Pinpoint the cell where the given text exists, returning its (X, Y) midpoint coordinate. 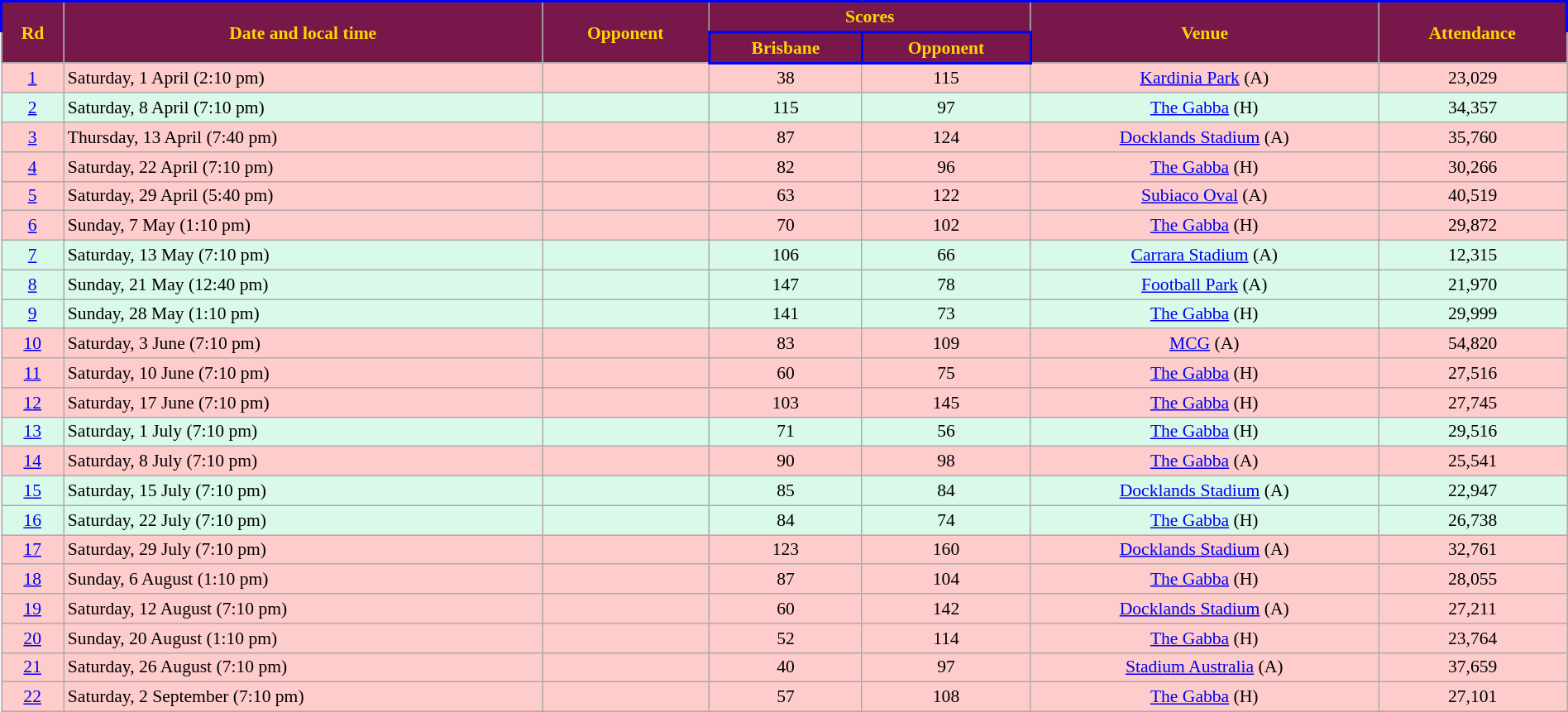
Saturday, 17 June (7:10 pm) (303, 403)
Scores (870, 17)
29,516 (1473, 432)
63 (786, 196)
29,872 (1473, 226)
8 (33, 284)
71 (786, 432)
17 (33, 550)
114 (946, 638)
123 (786, 550)
27,745 (1473, 403)
98 (946, 461)
Venue (1204, 32)
14 (33, 461)
1 (33, 78)
160 (946, 550)
147 (786, 284)
27,516 (1473, 373)
Date and local time (303, 32)
Attendance (1473, 32)
12,315 (1473, 256)
10 (33, 344)
Subiaco Oval (A) (1204, 196)
2 (33, 108)
54,820 (1473, 344)
35,760 (1473, 137)
Saturday, 29 July (7:10 pm) (303, 550)
Saturday, 15 July (7:10 pm) (303, 491)
5 (33, 196)
Saturday, 8 April (7:10 pm) (303, 108)
23,029 (1473, 78)
21 (33, 667)
20 (33, 638)
27,211 (1473, 609)
Carrara Stadium (A) (1204, 256)
MCG (A) (1204, 344)
3 (33, 137)
30,266 (1473, 167)
26,738 (1473, 520)
Rd (33, 32)
11 (33, 373)
Saturday, 8 July (7:10 pm) (303, 461)
Sunday, 21 May (12:40 pm) (303, 284)
22 (33, 697)
27,101 (1473, 697)
34,357 (1473, 108)
83 (786, 344)
Football Park (A) (1204, 284)
Brisbane (786, 48)
18 (33, 580)
Kardinia Park (A) (1204, 78)
40,519 (1473, 196)
124 (946, 137)
Saturday, 3 June (7:10 pm) (303, 344)
7 (33, 256)
Saturday, 12 August (7:10 pm) (303, 609)
Sunday, 28 May (1:10 pm) (303, 314)
82 (786, 167)
29,999 (1473, 314)
12 (33, 403)
Saturday, 13 May (7:10 pm) (303, 256)
52 (786, 638)
Saturday, 2 September (7:10 pm) (303, 697)
104 (946, 580)
21,970 (1473, 284)
85 (786, 491)
Sunday, 20 August (1:10 pm) (303, 638)
Saturday, 22 July (7:10 pm) (303, 520)
56 (946, 432)
Thursday, 13 April (7:40 pm) (303, 137)
Sunday, 7 May (1:10 pm) (303, 226)
Saturday, 1 July (7:10 pm) (303, 432)
37,659 (1473, 667)
90 (786, 461)
109 (946, 344)
32,761 (1473, 550)
13 (33, 432)
74 (946, 520)
141 (786, 314)
Saturday, 29 April (5:40 pm) (303, 196)
Saturday, 10 June (7:10 pm) (303, 373)
15 (33, 491)
96 (946, 167)
78 (946, 284)
6 (33, 226)
Saturday, 26 August (7:10 pm) (303, 667)
Sunday, 6 August (1:10 pm) (303, 580)
73 (946, 314)
103 (786, 403)
142 (946, 609)
9 (33, 314)
28,055 (1473, 580)
The Gabba (A) (1204, 461)
70 (786, 226)
122 (946, 196)
145 (946, 403)
106 (786, 256)
108 (946, 697)
22,947 (1473, 491)
40 (786, 667)
Stadium Australia (A) (1204, 667)
57 (786, 697)
16 (33, 520)
66 (946, 256)
75 (946, 373)
25,541 (1473, 461)
102 (946, 226)
23,764 (1473, 638)
Saturday, 22 April (7:10 pm) (303, 167)
Saturday, 1 April (2:10 pm) (303, 78)
38 (786, 78)
4 (33, 167)
19 (33, 609)
